Pinpoint the cell where the given text exists, returning its [x, y] midpoint coordinate. 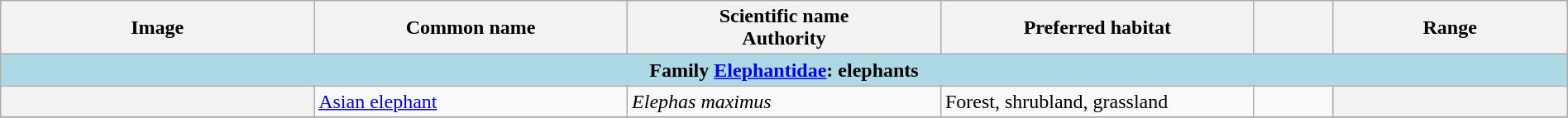
Asian elephant [471, 101]
Forest, shrubland, grassland [1097, 101]
Scientific nameAuthority [784, 28]
Family Elephantidae: elephants [784, 70]
Preferred habitat [1097, 28]
Elephas maximus [784, 101]
Image [157, 28]
Common name [471, 28]
Range [1450, 28]
